Capture the cell that displays the provided text and extract its [X, Y] central coordinate. 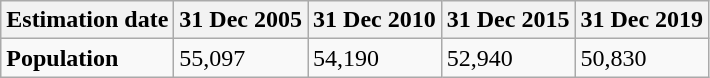
52,940 [508, 58]
31 Dec 2010 [375, 20]
31 Dec 2015 [508, 20]
55,097 [241, 58]
50,830 [642, 58]
31 Dec 2019 [642, 20]
31 Dec 2005 [241, 20]
Population [88, 58]
54,190 [375, 58]
Estimation date [88, 20]
